Detect which cell encompasses the target text, then output its (x, y) center coordinate. 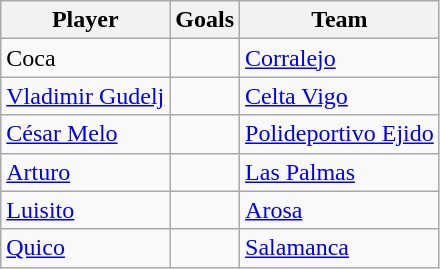
Corralejo (340, 58)
Polideportivo Ejido (340, 134)
Salamanca (340, 248)
César Melo (86, 134)
Arosa (340, 210)
Player (86, 20)
Luisito (86, 210)
Arturo (86, 172)
Vladimir Gudelj (86, 96)
Celta Vigo (340, 96)
Quico (86, 248)
Coca (86, 58)
Goals (205, 20)
Las Palmas (340, 172)
Team (340, 20)
